Provide the [x, y] coordinate of the cell's center where the given text is located.  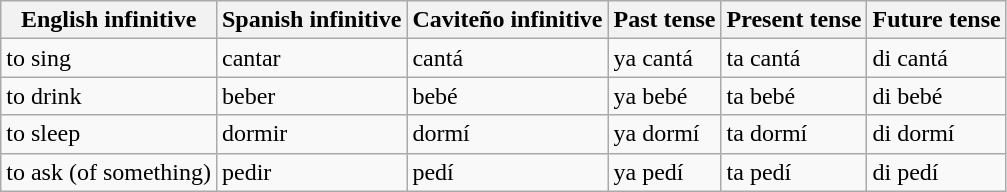
ta bebé [794, 96]
ta dormí [794, 134]
di pedí [936, 172]
ya dormí [664, 134]
pedí [508, 172]
bebé [508, 96]
to sleep [109, 134]
ya pedí [664, 172]
ya cantá [664, 58]
Present tense [794, 20]
pedir [311, 172]
Caviteño infinitive [508, 20]
ta pedí [794, 172]
Past tense [664, 20]
di dormí [936, 134]
Future tense [936, 20]
Spanish infinitive [311, 20]
to ask (of something) [109, 172]
di bebé [936, 96]
di cantá [936, 58]
dormir [311, 134]
ya bebé [664, 96]
to drink [109, 96]
English infinitive [109, 20]
to sing [109, 58]
cantá [508, 58]
cantar [311, 58]
beber [311, 96]
ta cantá [794, 58]
dormí [508, 134]
